Scan for the cell matching the given text and deliver its [X, Y] coordinate at center. 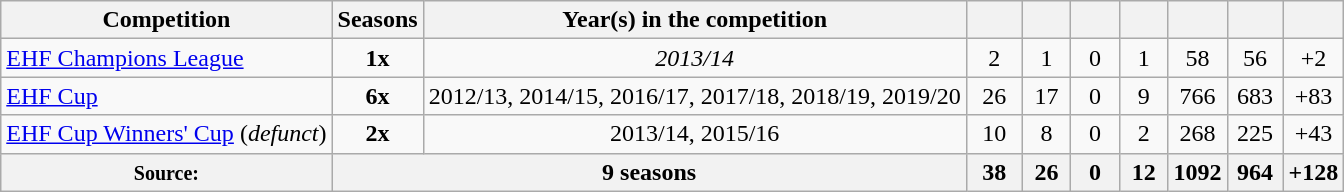
766 [1198, 96]
268 [1198, 134]
1x [378, 58]
2013/14, 2015/16 [694, 134]
58 [1198, 58]
Source: [166, 172]
10 [994, 134]
+128 [1314, 172]
2013/14 [694, 58]
8 [1046, 134]
EHF Cup [166, 96]
12 [1144, 172]
Seasons [378, 20]
EHF Cup Winners' Cup (defunct) [166, 134]
683 [1255, 96]
+2 [1314, 58]
Year(s) in the competition [694, 20]
38 [994, 172]
6x [378, 96]
1092 [1198, 172]
964 [1255, 172]
2012/13, 2014/15, 2016/17, 2017/18, 2018/19, 2019/20 [694, 96]
9 seasons [649, 172]
225 [1255, 134]
EHF Champions League [166, 58]
56 [1255, 58]
9 [1144, 96]
2x [378, 134]
Competition [166, 20]
+43 [1314, 134]
17 [1046, 96]
+83 [1314, 96]
